Detect which cell encompasses the target text, then output its (X, Y) center coordinate. 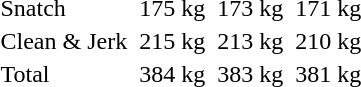
215 kg (172, 41)
213 kg (250, 41)
